Capture the cell that displays the provided text and extract its (x, y) central coordinate. 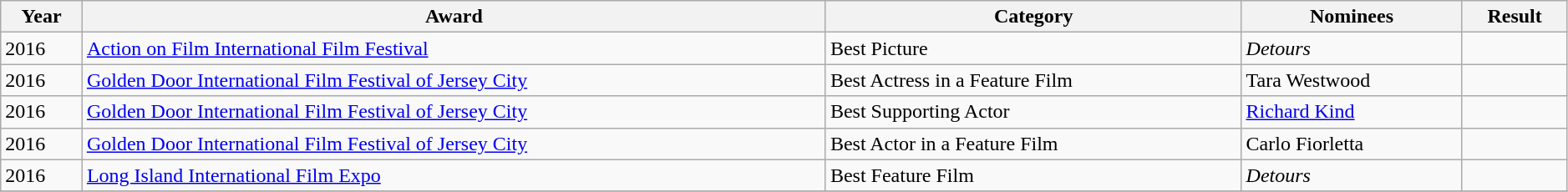
Category (1033, 17)
Best Feature Film (1033, 175)
Tara Westwood (1352, 80)
Year (42, 17)
Award (454, 17)
Long Island International Film Expo (454, 175)
Best Supporting Actor (1033, 112)
Best Actor in a Feature Film (1033, 144)
Carlo Fiorletta (1352, 144)
Nominees (1352, 17)
Action on Film International Film Festival (454, 48)
Result (1515, 17)
Richard Kind (1352, 112)
Best Actress in a Feature Film (1033, 80)
Best Picture (1033, 48)
